Identify which cell holds the provided text, then report its (x, y) central coordinate. 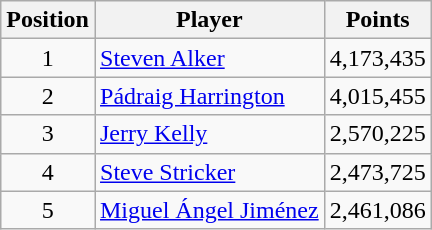
Steve Stricker (209, 172)
3 (48, 134)
2,473,725 (378, 172)
Pádraig Harrington (209, 96)
Points (378, 20)
4,015,455 (378, 96)
2,461,086 (378, 210)
Player (209, 20)
4,173,435 (378, 58)
1 (48, 58)
Position (48, 20)
2 (48, 96)
2,570,225 (378, 134)
5 (48, 210)
Jerry Kelly (209, 134)
Miguel Ángel Jiménez (209, 210)
4 (48, 172)
Steven Alker (209, 58)
